Determine the [x, y] coordinate at the center of the cell enclosing the given text.  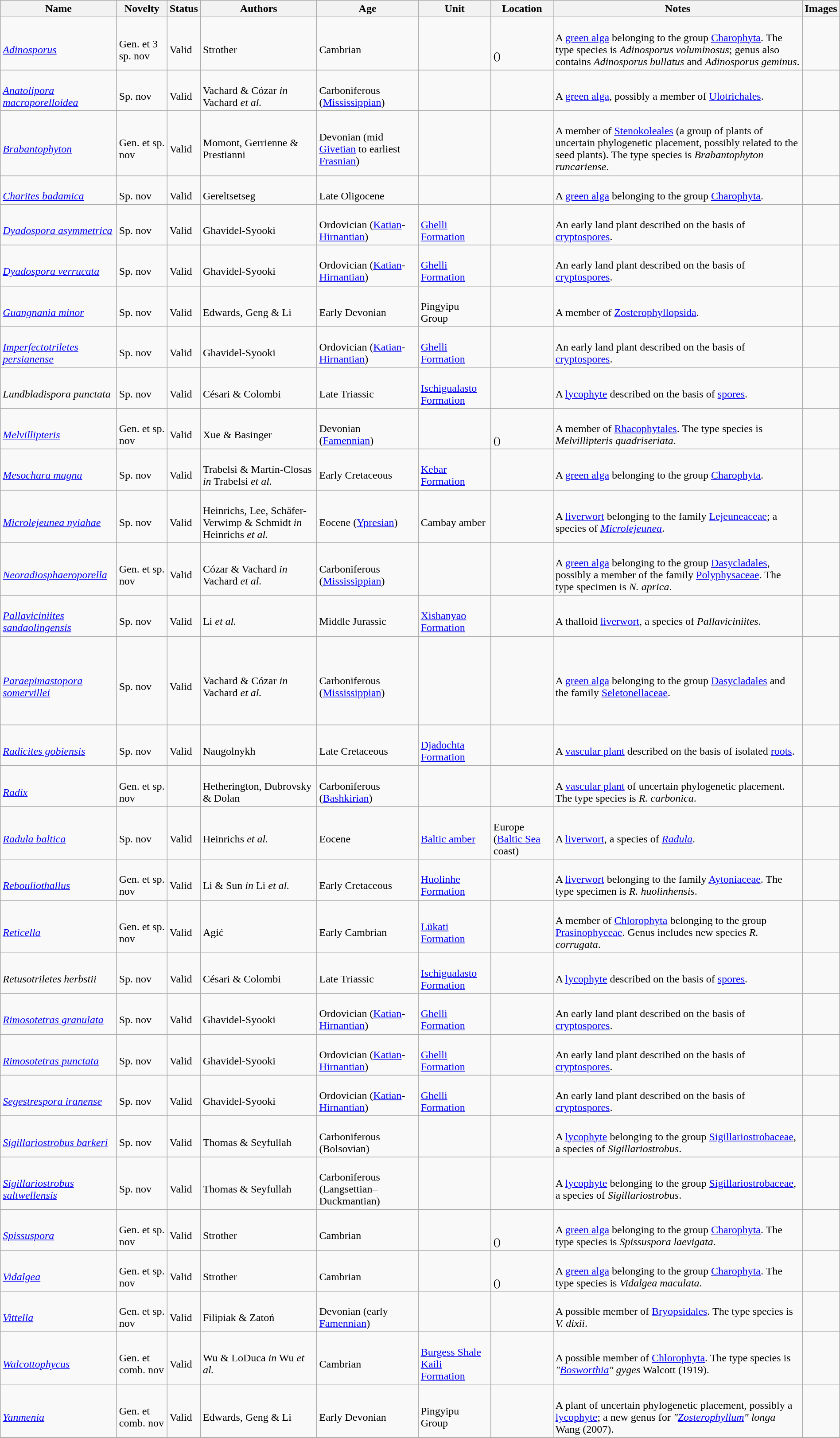
Age [368, 9]
A plant of uncertain phylogenetic placement, possibly a lycophyte; a new genus for "Zosterophyllum" longa Wang (2007). [678, 1411]
Mesochara magna [58, 469]
Dyadospora verrucata [58, 265]
Gereltsetseg [259, 190]
Melvillipteris [58, 429]
A green alga belonging to the group Charophyta. The type species is Vidalgea maculata. [678, 1271]
Radix [58, 786]
Reticella [58, 926]
Unit [455, 9]
Djadochta Formation [455, 745]
Charites badamica [58, 190]
A liverwort belonging to the family Lejeuneaceae; a species of Microlejeunea. [678, 517]
Agić [259, 926]
Images [821, 9]
Europe (Baltic Sea coast) [522, 833]
Li & Sun in Li et al. [259, 880]
Guangnania minor [58, 306]
Baltic amber [455, 833]
Sigillariostrobus barkeri [58, 1136]
Carboniferous (Langsettian–Duckmantian) [368, 1183]
Carboniferous (Bashkirian) [368, 786]
Eocene [368, 833]
Brabantophyton [58, 143]
A green alga, possibly a member of Ulotrichales. [678, 90]
A thalloid liverwort, a species of Pallaviciniites. [678, 616]
Adinosporus [58, 43]
A possible member of Chlorophyta. The type species is "Bosworthia" gyges Walcott (1919). [678, 1359]
Naugolnykh [259, 745]
Rimosotetras granulata [58, 1014]
Lundbladispora punctata [58, 388]
Authors [259, 9]
Heinrichs, Lee, Schäfer-Verwimp & Schmidt in Heinrichs et al. [259, 517]
Segestrespora iranense [58, 1095]
Spissuspora [58, 1230]
Name [58, 9]
Novelty [142, 9]
A green alga belonging to the group Charophyta. The type species is Spissuspora laevigata. [678, 1230]
A liverwort, a species of Radula. [678, 833]
Vittella [58, 1312]
Pallaviciniites sandaolingensis [58, 616]
Hetherington, Dubrovsky & Dolan [259, 786]
A liverwort belonging to the family Aytoniaceae. The type specimen is R. huolinhensis. [678, 880]
Yanmenia [58, 1411]
Late Cretaceous [368, 745]
A vascular plant described on the basis of isolated roots. [678, 745]
A member of Zosterophyllopsida. [678, 306]
Vidalgea [58, 1271]
Huolinhe Formation [455, 880]
Anatolipora macroporelloidea [58, 90]
Heinrichs et al. [259, 833]
Dyadospora asymmetrica [58, 225]
Rimosotetras punctata [58, 1055]
Li et al. [259, 616]
Early Cambrian [368, 926]
A vascular plant of uncertain phylogenetic placement. The type species is R. carbonica. [678, 786]
A green alga belonging to the group Dasycladales and the family Seletonellaceae. [678, 681]
Imperfectotriletes persianense [58, 347]
Cózar & Vachard in Vachard et al. [259, 569]
Status [183, 9]
Burgess Shale Kaili Formation [455, 1359]
Notes [678, 9]
Momont, Gerrienne & Prestianni [259, 143]
Radicites gobiensis [58, 745]
Retusotriletes herbstii [58, 973]
Middle Jurassic [368, 616]
Carboniferous (Bolsovian) [368, 1136]
A member of Rhacophytales. The type species is Melvillipteris quadriseriata. [678, 429]
Walcottophycus [58, 1359]
A green alga belonging to the group Dasycladales, possibly a member of the family Polyphysaceae. The type specimen is N. aprica. [678, 569]
Gen. et 3 sp. nov [142, 43]
Paraepimastopora somervillei [58, 681]
Radula baltica [58, 833]
Lükati Formation [455, 926]
Late Oligocene [368, 190]
Xue & Basinger [259, 429]
Rebouliothallus [58, 880]
Sigillariostrobus saltwellensis [58, 1183]
Xishanyao Formation [455, 616]
Devonian (early Famennian) [368, 1312]
Trabelsi & Martín-Closas in Trabelsi et al. [259, 469]
Devonian (Famennian) [368, 429]
Filipiak & Zatoń [259, 1312]
Eocene (Ypresian) [368, 517]
Location [522, 9]
Wu & LoDuca in Wu et al. [259, 1359]
Kebar Formation [455, 469]
Cambay amber [455, 517]
Devonian (mid Givetian to earliest Frasnian) [368, 143]
A member of Chlorophyta belonging to the group Prasinophyceae. Genus includes new species R. corrugata. [678, 926]
A possible member of Bryopsidales. The type species is V. dixii. [678, 1312]
Microlejeunea nyiahae [58, 517]
Neoradiosphaeroporella [58, 569]
